For the text-containing cell, return its midpoint in (X, Y) coordinate format. 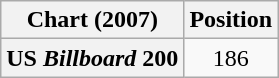
Chart (2007) (92, 20)
Position (231, 20)
US Billboard 200 (92, 58)
186 (231, 58)
